For the text-containing cell, return its midpoint in [X, Y] coordinate format. 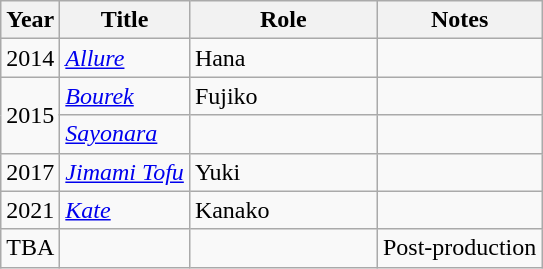
Year [30, 20]
Fujiko [283, 96]
Post-production [459, 248]
2014 [30, 58]
2017 [30, 172]
Kanako [283, 210]
Jimami Tofu [125, 172]
TBA [30, 248]
Allure [125, 58]
Yuki [283, 172]
2021 [30, 210]
Bourek [125, 96]
Kate [125, 210]
Notes [459, 20]
Hana [283, 58]
Title [125, 20]
Sayonara [125, 134]
2015 [30, 115]
Role [283, 20]
